Scan for the cell matching the given text and deliver its (x, y) coordinate at center. 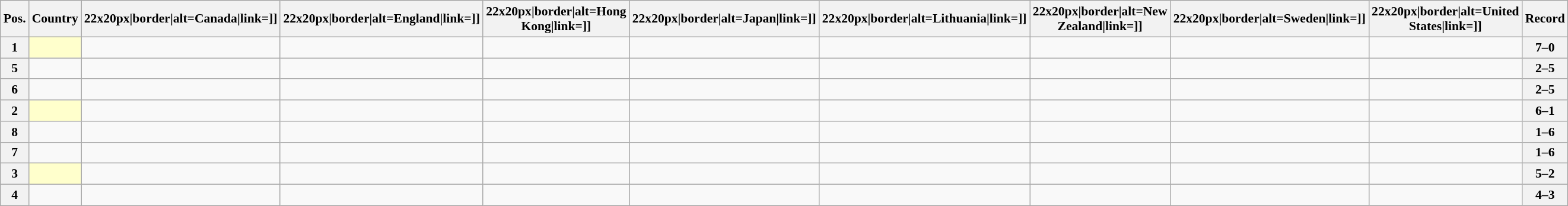
3 (15, 174)
22x20px|border|alt=Sweden|link=]] (1270, 19)
22x20px|border|alt=Canada|link=]] (181, 19)
6–1 (1545, 111)
22x20px|border|alt=England|link=]] (381, 19)
22x20px|border|alt=United States|link=]] (1445, 19)
1 (15, 47)
4–3 (1545, 195)
22x20px|border|alt=Japan|link=]] (724, 19)
Pos. (15, 19)
22x20px|border|alt=Hong Kong|link=]] (556, 19)
7–0 (1545, 47)
8 (15, 132)
7 (15, 153)
5–2 (1545, 174)
5 (15, 69)
Record (1545, 19)
22x20px|border|alt=New Zealand|link=]] (1100, 19)
Country (55, 19)
6 (15, 90)
2 (15, 111)
4 (15, 195)
22x20px|border|alt=Lithuania|link=]] (924, 19)
